Extract the [X, Y] coordinate from the center of the cell holding the provided text.  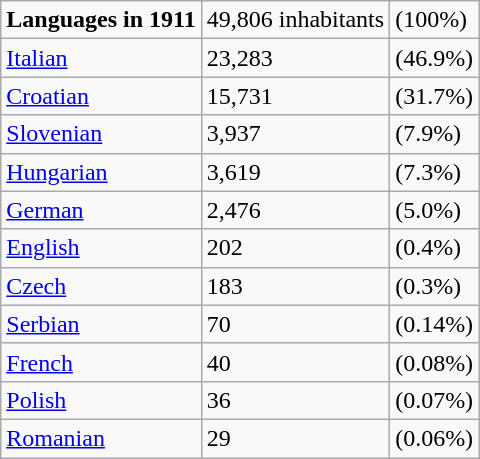
Polish [101, 400]
Hungarian [101, 172]
183 [295, 286]
(0.06%) [434, 438]
23,283 [295, 58]
15,731 [295, 96]
(5.0%) [434, 210]
French [101, 362]
3,619 [295, 172]
(0.07%) [434, 400]
Croatian [101, 96]
3,937 [295, 134]
2,476 [295, 210]
Czech [101, 286]
German [101, 210]
202 [295, 248]
Languages in 1911 [101, 20]
(7.3%) [434, 172]
40 [295, 362]
(46.9%) [434, 58]
29 [295, 438]
(0.3%) [434, 286]
(0.08%) [434, 362]
36 [295, 400]
(31.7%) [434, 96]
(7.9%) [434, 134]
Italian [101, 58]
Romanian [101, 438]
49,806 inhabitants [295, 20]
Serbian [101, 324]
Slovenian [101, 134]
(0.4%) [434, 248]
70 [295, 324]
English [101, 248]
(0.14%) [434, 324]
(100%) [434, 20]
